Determine the (X, Y) coordinate at the center of the cell enclosing the given text.  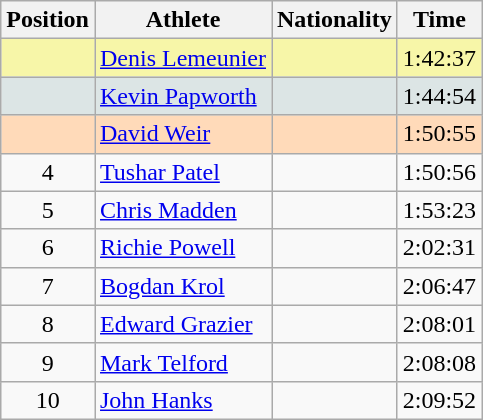
2:06:47 (439, 286)
Chris Madden (182, 210)
9 (48, 362)
Time (439, 20)
David Weir (182, 134)
John Hanks (182, 400)
4 (48, 172)
7 (48, 286)
1:42:37 (439, 58)
2:08:08 (439, 362)
Position (48, 20)
Athlete (182, 20)
2:08:01 (439, 324)
8 (48, 324)
2:09:52 (439, 400)
Nationality (335, 20)
Edward Grazier (182, 324)
2:02:31 (439, 248)
1:44:54 (439, 96)
1:50:56 (439, 172)
1:50:55 (439, 134)
Mark Telford (182, 362)
Denis Lemeunier (182, 58)
5 (48, 210)
Richie Powell (182, 248)
10 (48, 400)
6 (48, 248)
1:53:23 (439, 210)
Tushar Patel (182, 172)
Bogdan Krol (182, 286)
Kevin Papworth (182, 96)
